Determine the [X, Y] coordinate at the center of the cell enclosing the given text.  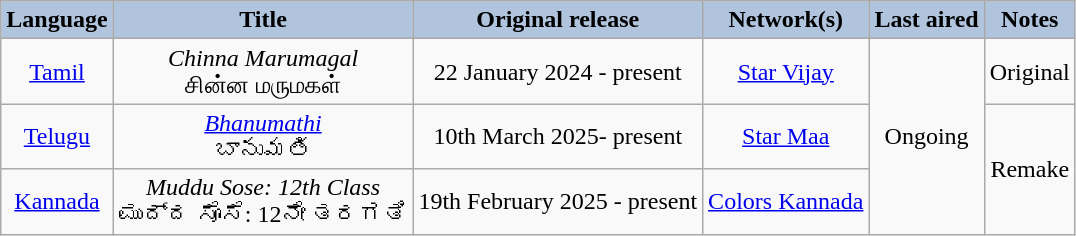
Original release [558, 20]
Last aired [926, 20]
10th March 2025- present [558, 136]
Network(s) [786, 20]
Notes [1030, 20]
Chinna Marumagal சின்ன மருமகள் [263, 72]
Colors Kannada [786, 202]
Title [263, 20]
Language [57, 20]
Bhanumathi బానుమతి [263, 136]
Kannada [57, 202]
19th February 2025 - present [558, 202]
22 January 2024 - present [558, 72]
Star Vijay [786, 72]
Tamil [57, 72]
Remake [1030, 169]
Star Maa [786, 136]
Original [1030, 72]
Muddu Sose: 12th Class ಮುದ್ದ ಸೊಸೆ: 12ನೇ ತರಗತಿ [263, 202]
Ongoing [926, 136]
Telugu [57, 136]
